Pinpoint the cell where the given text exists, returning its (x, y) midpoint coordinate. 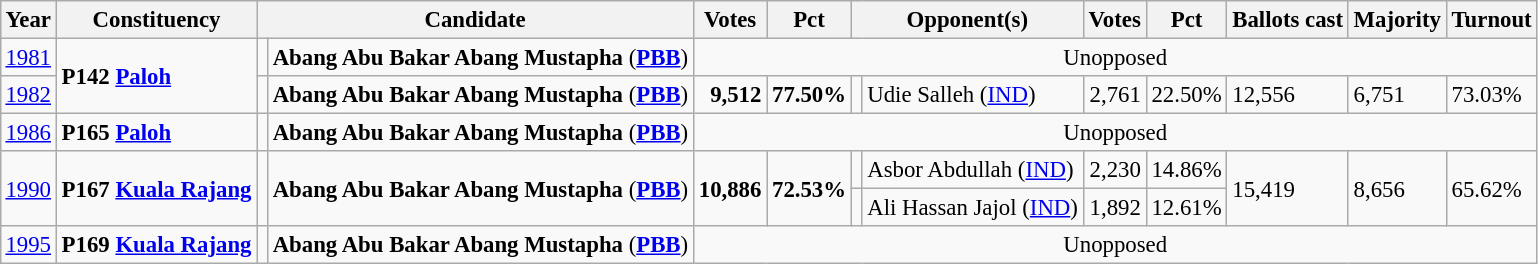
12,556 (1288, 95)
P167 Kuala Rajang (156, 188)
8,656 (1397, 188)
10,886 (730, 188)
1981 (28, 57)
6,751 (1397, 95)
Constituency (156, 20)
Majority (1397, 20)
Udie Salleh (IND) (972, 95)
14.86% (1186, 170)
P165 Paloh (156, 133)
1986 (28, 133)
Ali Hassan Jajol (IND) (972, 208)
22.50% (1186, 95)
P142 Paloh (156, 76)
77.50% (810, 95)
2,761 (1114, 95)
2,230 (1114, 170)
Candidate (476, 20)
Opponent(s) (967, 20)
1990 (28, 188)
P169 Kuala Rajang (156, 245)
Turnout (1492, 20)
9,512 (730, 95)
65.62% (1492, 188)
72.53% (810, 188)
1995 (28, 245)
73.03% (1492, 95)
15,419 (1288, 188)
12.61% (1186, 208)
Year (28, 20)
Ballots cast (1288, 20)
Asbor Abdullah (IND) (972, 170)
1982 (28, 95)
1,892 (1114, 208)
